Capture the cell that displays the provided text and extract its [X, Y] central coordinate. 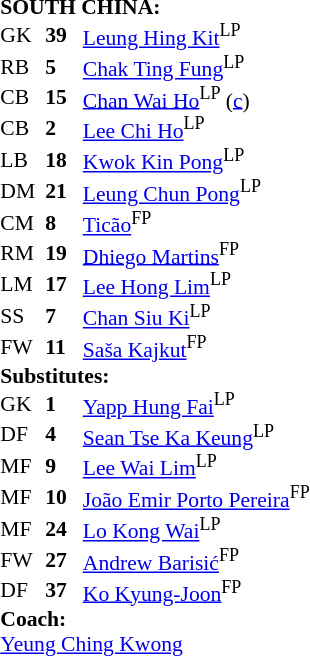
Andrew BarisićFP [196, 560]
39 [64, 36]
17 [64, 284]
21 [64, 190]
Coach: [154, 620]
Lee Hong LimLP [196, 284]
15 [64, 98]
LM [22, 284]
Lee Wai LimLP [196, 466]
CM [22, 222]
Sean Tse Ka KeungLP [196, 434]
24 [64, 528]
Yapp Hung FaiLP [196, 404]
Leung Hing KitLP [196, 36]
João Emir Porto PereiraFP [196, 498]
18 [64, 160]
RM [22, 254]
8 [64, 222]
7 [64, 316]
Chak Ting FungLP [196, 66]
LB [22, 160]
Lo Kong WaiLP [196, 528]
Dhiego MartinsFP [196, 254]
Kwok Kin PongLP [196, 160]
5 [64, 66]
Ko Kyung-JoonFP [196, 590]
11 [64, 346]
Saša KajkutFP [196, 346]
1 [64, 404]
10 [64, 498]
37 [64, 590]
TicãoFP [196, 222]
Chan Wai HoLP (c) [196, 98]
19 [64, 254]
Substitutes: [154, 376]
Lee Chi HoLP [196, 128]
9 [64, 466]
2 [64, 128]
SS [22, 316]
4 [64, 434]
Chan Siu KiLP [196, 316]
RB [22, 66]
27 [64, 560]
DM [22, 190]
Leung Chun PongLP [196, 190]
